Determine the (X, Y) coordinate at the center of the cell enclosing the given text.  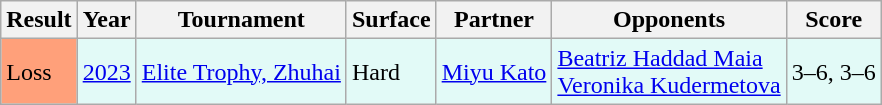
Elite Trophy, Zhuhai (241, 72)
Hard (391, 72)
Result (39, 20)
Tournament (241, 20)
Miyu Kato (494, 72)
Partner (494, 20)
Year (106, 20)
2023 (106, 72)
Loss (39, 72)
Beatriz Haddad Maia Veronika Kudermetova (669, 72)
Surface (391, 20)
Opponents (669, 20)
Score (834, 20)
3–6, 3–6 (834, 72)
